Extract the (x, y) coordinate from the center of the cell holding the provided text.  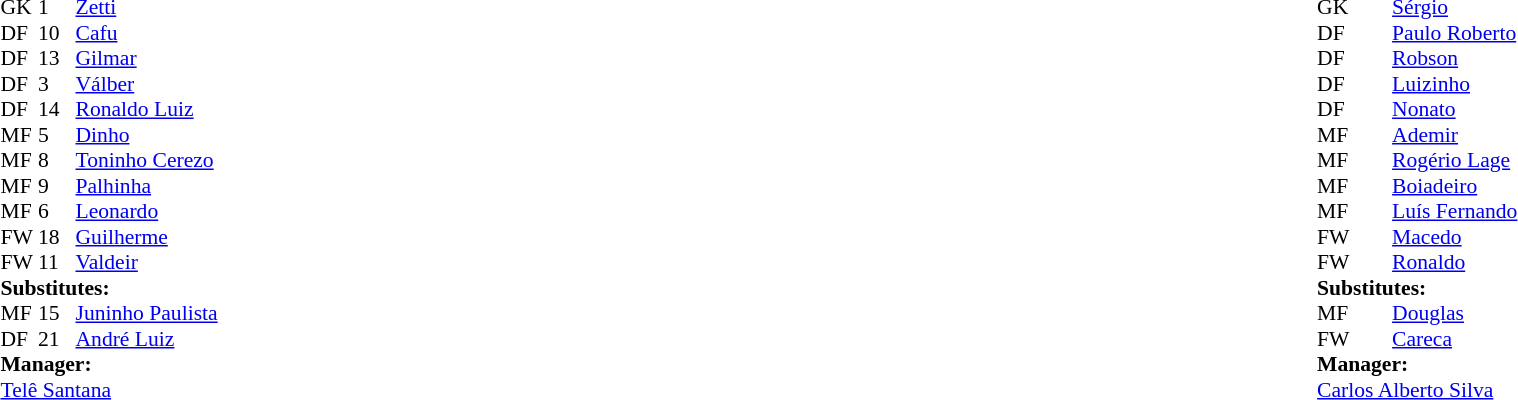
Luizinho (1454, 84)
André Luiz (147, 339)
Paulo Roberto (1454, 33)
Ademir (1454, 135)
Macedo (1454, 237)
Boiadeiro (1454, 186)
Leonardo (147, 211)
13 (57, 59)
Valdeir (147, 263)
11 (57, 263)
8 (57, 161)
Dinho (147, 135)
6 (57, 211)
10 (57, 33)
Gilmar (147, 59)
Rogério Lage (1454, 161)
Careca (1454, 339)
Ronaldo (1454, 263)
9 (57, 186)
21 (57, 339)
Juninho Paulista (147, 313)
3 (57, 84)
Luís Fernando (1454, 211)
14 (57, 109)
5 (57, 135)
Válber (147, 84)
15 (57, 313)
18 (57, 237)
Palhinha (147, 186)
Ronaldo Luiz (147, 109)
Nonato (1454, 109)
Cafu (147, 33)
Guilherme (147, 237)
Toninho Cerezo (147, 161)
Douglas (1454, 313)
Robson (1454, 59)
